Determine the [x, y] coordinate at the center of the cell enclosing the given text.  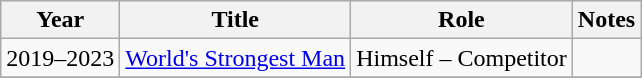
Title [236, 20]
Himself – Competitor [462, 58]
Role [462, 20]
2019–2023 [60, 58]
Notes [606, 20]
Year [60, 20]
World's Strongest Man [236, 58]
